For the text-containing cell, return its midpoint in (X, Y) coordinate format. 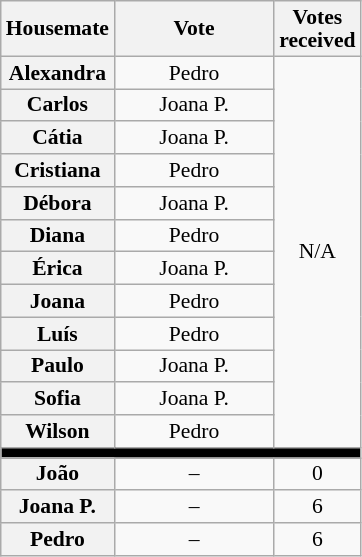
Carlos (58, 106)
Housemate (58, 28)
Alexandra (58, 72)
0 (317, 474)
Érica (58, 268)
N/A (317, 252)
Joana (58, 302)
Vote (194, 28)
Cátia (58, 138)
Débora (58, 204)
João (58, 474)
Cristiana (58, 170)
Votesreceived (317, 28)
Sofia (58, 400)
Diana (58, 236)
Wilson (58, 432)
Paulo (58, 366)
Luís (58, 334)
